Return the (X, Y) coordinate for the center point of the cell that contains the specified text.  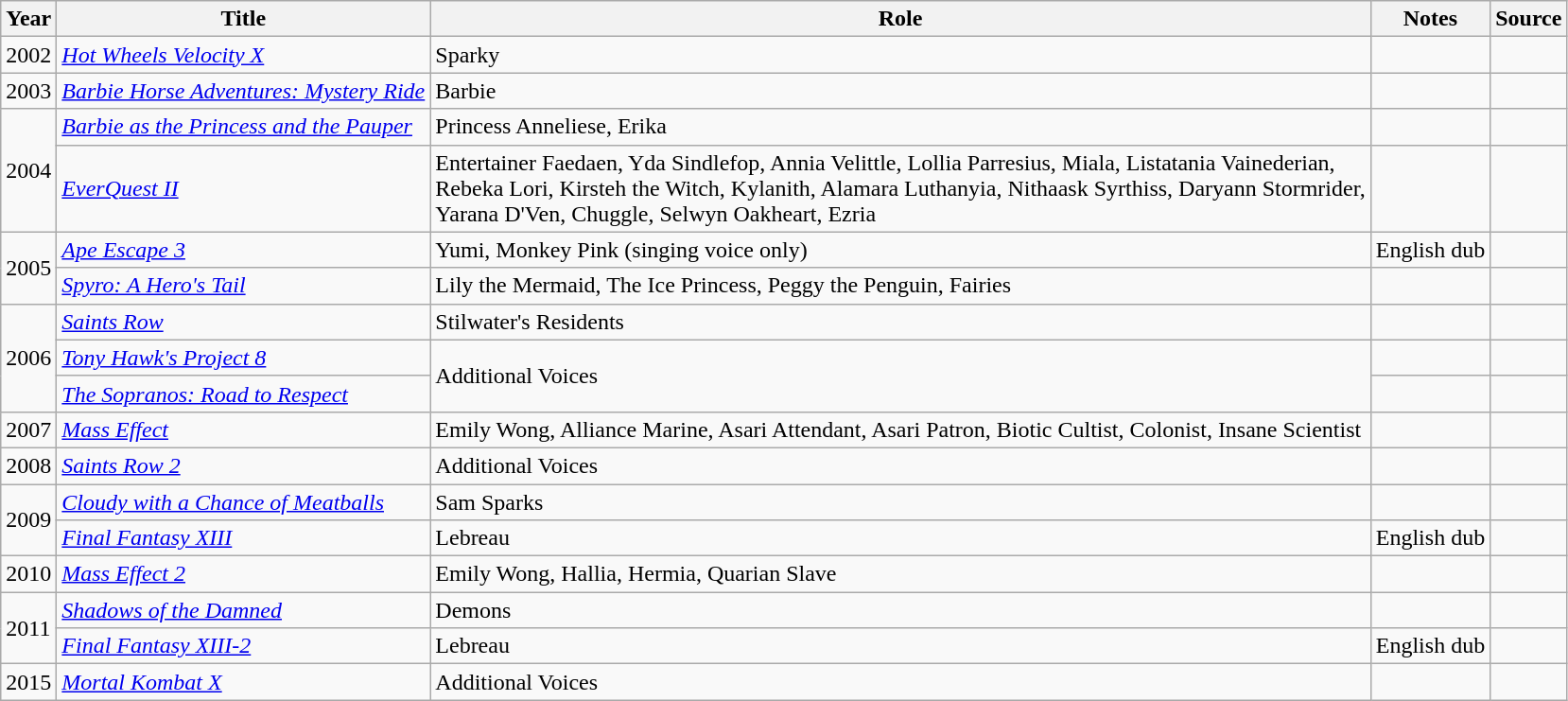
Yumi, Monkey Pink (singing voice only) (900, 250)
2005 (28, 268)
Lily the Mermaid, The Ice Princess, Peggy the Penguin, Fairies (900, 286)
Spyro: A Hero's Tail (244, 286)
Shadows of the Damned (244, 610)
2009 (28, 520)
Saints Row 2 (244, 465)
Barbie Horse Adventures: Mystery Ride (244, 91)
EverQuest II (244, 188)
Barbie (900, 91)
Final Fantasy XIII-2 (244, 646)
2004 (28, 170)
2003 (28, 91)
2010 (28, 574)
Mortal Kombat X (244, 682)
Sam Sparks (900, 502)
Mass Effect 2 (244, 574)
2015 (28, 682)
Stilwater's Residents (900, 322)
Emily Wong, Hallia, Hermia, Quarian Slave (900, 574)
The Sopranos: Road to Respect (244, 394)
Demons (900, 610)
Hot Wheels Velocity X (244, 55)
Notes (1430, 19)
Saints Row (244, 322)
Title (244, 19)
Princess Anneliese, Erika (900, 127)
Sparky (900, 55)
Tony Hawk's Project 8 (244, 358)
Year (28, 19)
Cloudy with a Chance of Meatballs (244, 502)
Source (1528, 19)
2008 (28, 465)
2007 (28, 429)
2011 (28, 628)
2006 (28, 358)
Role (900, 19)
Ape Escape 3 (244, 250)
Emily Wong, Alliance Marine, Asari Attendant, Asari Patron, Biotic Cultist, Colonist, Insane Scientist (900, 429)
Final Fantasy XIII (244, 538)
Mass Effect (244, 429)
2002 (28, 55)
Barbie as the Princess and the Pauper (244, 127)
